Capture the cell that displays the provided text and extract its [X, Y] central coordinate. 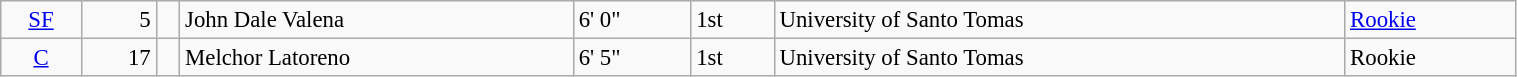
6' 5" [632, 58]
6' 0" [632, 20]
C [42, 58]
Melchor Latoreno [377, 58]
5 [118, 20]
John Dale Valena [377, 20]
SF [42, 20]
17 [118, 58]
